Output the (X, Y) coordinate of the center of the cell containing the given text.  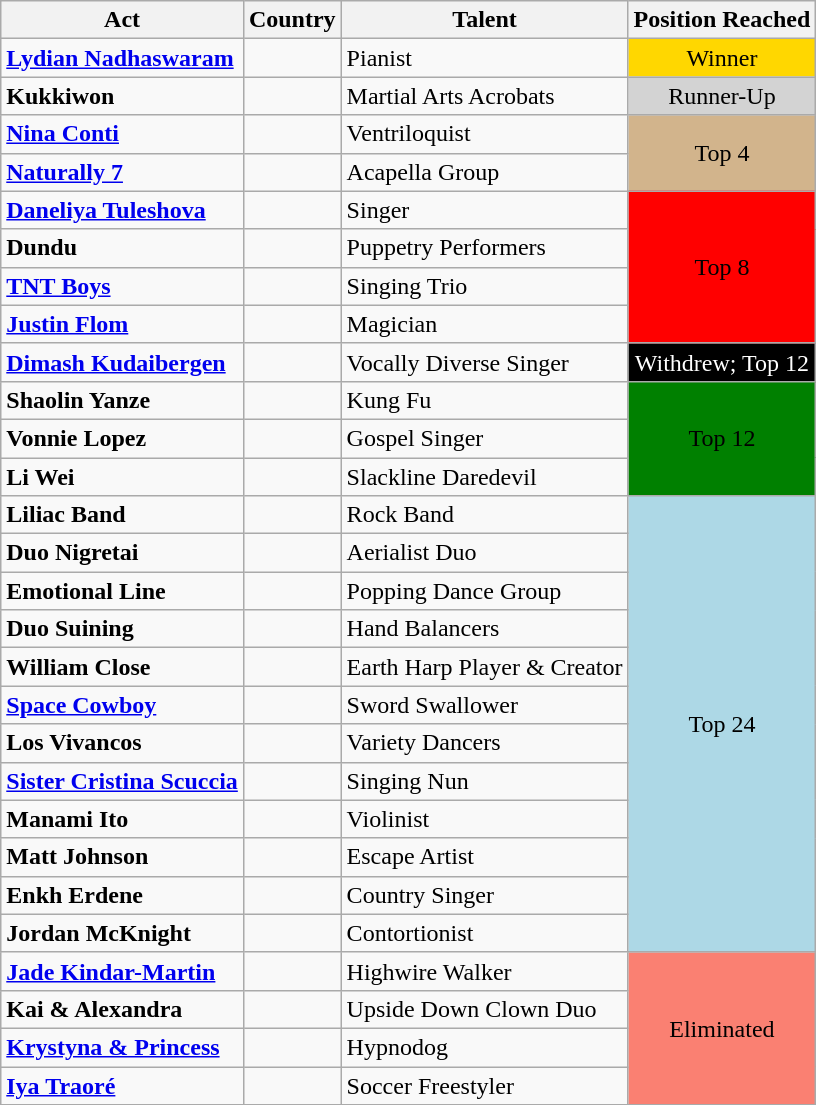
Variety Dancers (484, 743)
Talent (484, 20)
Dundu (122, 248)
Contortionist (484, 933)
Matt Johnson (122, 857)
Krystyna & Princess (122, 1047)
Upside Down Clown Duo (484, 1009)
Nina Conti (122, 134)
Slackline Daredevil (484, 477)
Pianist (484, 58)
Jade Kindar-Martin (122, 971)
Naturally 7 (122, 172)
Soccer Freestyler (484, 1085)
Eliminated (722, 1028)
Singer (484, 210)
Top 8 (722, 267)
TNT Boys (122, 286)
Singing Trio (484, 286)
Runner-Up (722, 96)
Violinist (484, 819)
Emotional Line (122, 591)
Manami Ito (122, 819)
Winner (722, 58)
Duo Nigretai (122, 553)
Country Singer (484, 895)
Liliac Band (122, 515)
Escape Artist (484, 857)
Lydian Nadhaswaram (122, 58)
Kung Fu (484, 400)
Jordan McKnight (122, 933)
Justin Flom (122, 324)
Shaolin Yanze (122, 400)
Hand Balancers (484, 629)
Country (292, 20)
Space Cowboy (122, 705)
Hypnodog (484, 1047)
Highwire Walker (484, 971)
Gospel Singer (484, 438)
Top 12 (722, 438)
Popping Dance Group (484, 591)
Li Wei (122, 477)
Sister Cristina Scuccia (122, 781)
Vocally Diverse Singer (484, 362)
Aerialist Duo (484, 553)
Enkh Erdene (122, 895)
Singing Nun (484, 781)
Magician (484, 324)
Act (122, 20)
Puppetry Performers (484, 248)
Acapella Group (484, 172)
Martial Arts Acrobats (484, 96)
William Close (122, 667)
Rock Band (484, 515)
Duo Suining (122, 629)
Iya Traoré (122, 1085)
Kukkiwon (122, 96)
Ventriloquist (484, 134)
Dimash Kudaibergen (122, 362)
Daneliya Tuleshova (122, 210)
Withdrew; Top 12 (722, 362)
Los Vivancos (122, 743)
Vonnie Lopez (122, 438)
Top 24 (722, 724)
Kai & Alexandra (122, 1009)
Position Reached (722, 20)
Earth Harp Player & Creator (484, 667)
Top 4 (722, 153)
Sword Swallower (484, 705)
